Return (X, Y) of the center of cell containing provided text 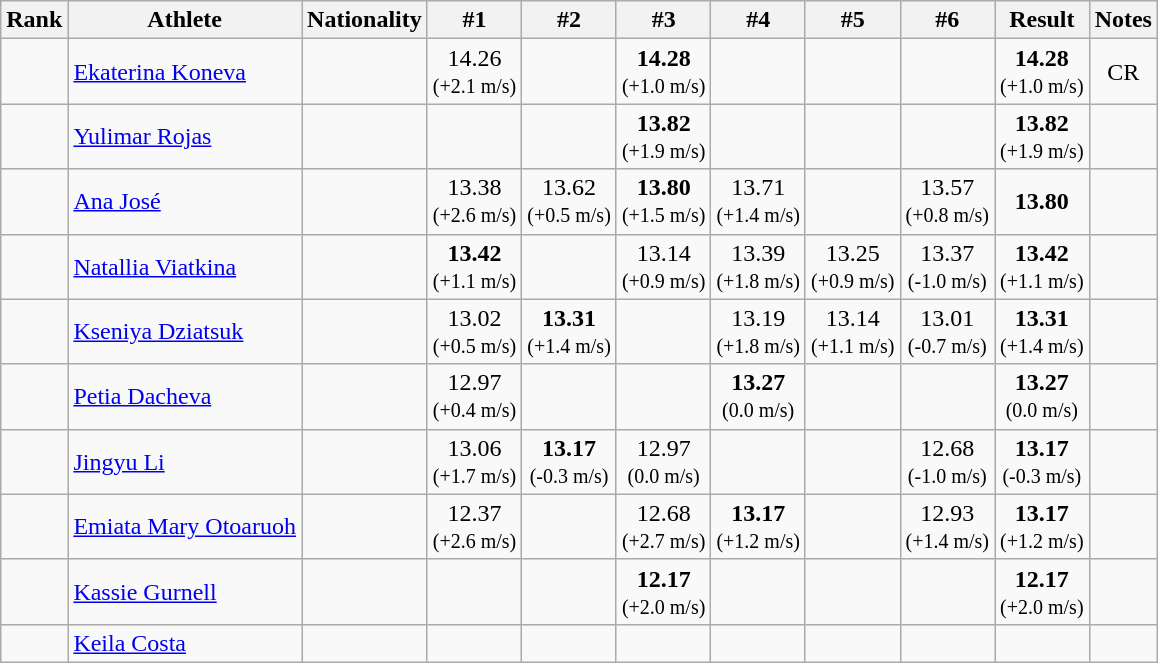
Result (1042, 20)
#4 (758, 20)
13.14 (+1.1 m/s) (852, 332)
Petia Dacheva (185, 396)
13.57 (+0.8 m/s) (948, 202)
Kseniya Dziatsuk (185, 332)
Jingyu Li (185, 462)
13.01 (-0.7 m/s) (948, 332)
13.19 (+1.8 m/s) (758, 332)
12.97 (+0.4 m/s) (474, 396)
Yulimar Rojas (185, 136)
#2 (570, 20)
Nationality (365, 20)
Ekaterina Koneva (185, 72)
13.37 (-1.0 m/s) (948, 266)
12.93 (+1.4 m/s) (948, 526)
Kassie Gurnell (185, 592)
Notes (1123, 20)
Emiata Mary Otoaruoh (185, 526)
13.62 (+0.5 m/s) (570, 202)
13.80 (+1.5 m/s) (664, 202)
13.71 (+1.4 m/s) (758, 202)
#5 (852, 20)
Natallia Viatkina (185, 266)
13.38 (+2.6 m/s) (474, 202)
13.25 (+0.9 m/s) (852, 266)
Keila Costa (185, 643)
#6 (948, 20)
13.06 (+1.7 m/s) (474, 462)
12.97 (0.0 m/s) (664, 462)
14.26 (+2.1 m/s) (474, 72)
#1 (474, 20)
13.02 (+0.5 m/s) (474, 332)
12.68 (-1.0 m/s) (948, 462)
Ana José (185, 202)
13.80 (1042, 202)
#3 (664, 20)
CR (1123, 72)
13.14 (+0.9 m/s) (664, 266)
Rank (34, 20)
12.37 (+2.6 m/s) (474, 526)
13.39 (+1.8 m/s) (758, 266)
Athlete (185, 20)
12.68 (+2.7 m/s) (664, 526)
